Output the [x, y] coordinate of the center of the cell containing the given text.  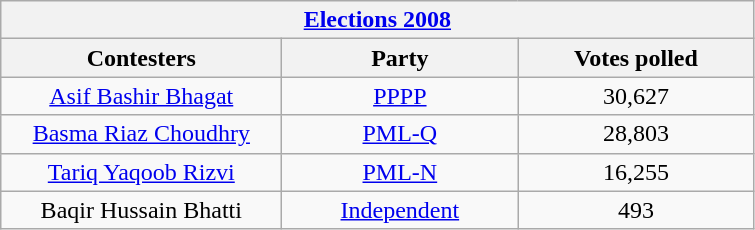
28,803 [636, 134]
Votes polled [636, 58]
493 [636, 210]
30,627 [636, 96]
PPPP [400, 96]
Asif Bashir Bhagat [142, 96]
Tariq Yaqoob Rizvi [142, 172]
PML-Q [400, 134]
Basma Riaz Choudhry [142, 134]
Independent [400, 210]
Elections 2008 [378, 20]
Party [400, 58]
Contesters [142, 58]
16,255 [636, 172]
Baqir Hussain Bhatti [142, 210]
PML-N [400, 172]
